Output the (X, Y) coordinate of the center of the cell containing the given text.  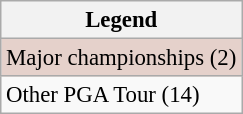
Legend (122, 20)
Major championships (2) (122, 58)
Other PGA Tour (14) (122, 95)
